Find where the given text appears and provide that cell's center as (x, y) coordinate. 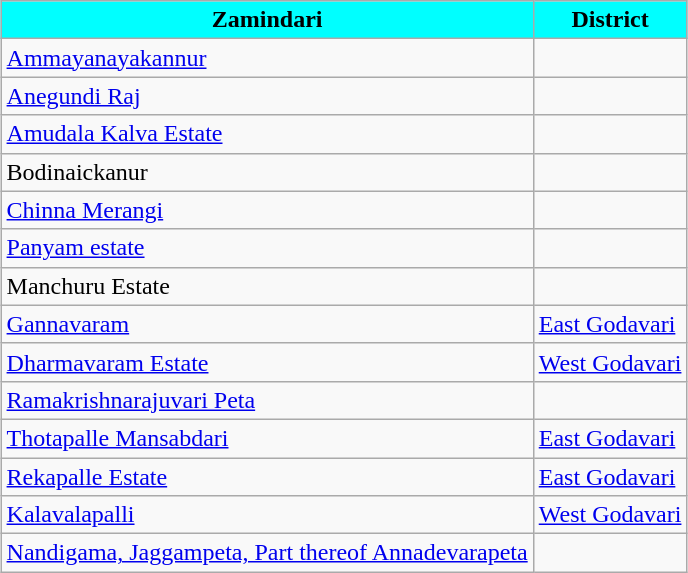
Ramakrishnarajuvari Peta (267, 400)
Dharmavaram Estate (267, 362)
Chinna Merangi (267, 210)
Thotapalle Mansabdari (267, 438)
Gannavaram (267, 324)
Amudala Kalva Estate (267, 134)
Kalavalapalli (267, 515)
Nandigama, Jaggampeta, Part thereof Annadevarapeta (267, 553)
Panyam estate (267, 248)
Zamindari (267, 20)
Anegundi Raj (267, 96)
Rekapalle Estate (267, 477)
Manchuru Estate (267, 286)
Bodinaickanur (267, 172)
Ammayanayakannur (267, 58)
District (610, 20)
